Scan for the cell matching the given text and deliver its [x, y] coordinate at center. 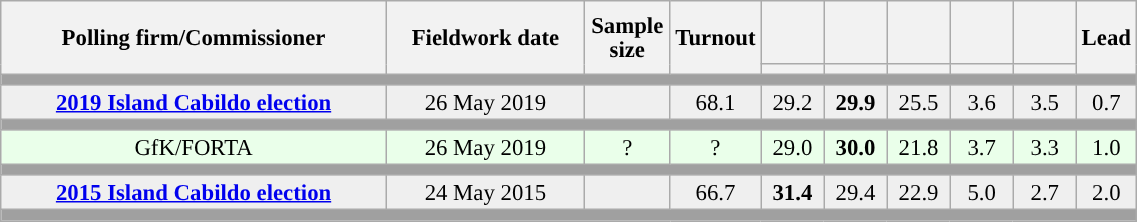
2019 Island Cabildo election [194, 102]
3.5 [1044, 102]
2.0 [1106, 194]
30.0 [856, 148]
2.7 [1044, 194]
3.3 [1044, 148]
Fieldwork date [485, 38]
68.1 [716, 102]
29.9 [856, 102]
29.4 [856, 194]
29.2 [792, 102]
Sample size [627, 38]
66.7 [716, 194]
3.6 [982, 102]
Turnout [716, 38]
3.7 [982, 148]
31.4 [792, 194]
29.0 [792, 148]
Lead [1106, 38]
GfK/FORTA [194, 148]
24 May 2015 [485, 194]
22.9 [918, 194]
1.0 [1106, 148]
0.7 [1106, 102]
2015 Island Cabildo election [194, 194]
5.0 [982, 194]
25.5 [918, 102]
Polling firm/Commissioner [194, 38]
21.8 [918, 148]
